Locate the cell with the specified text and output its (x, y) center coordinate. 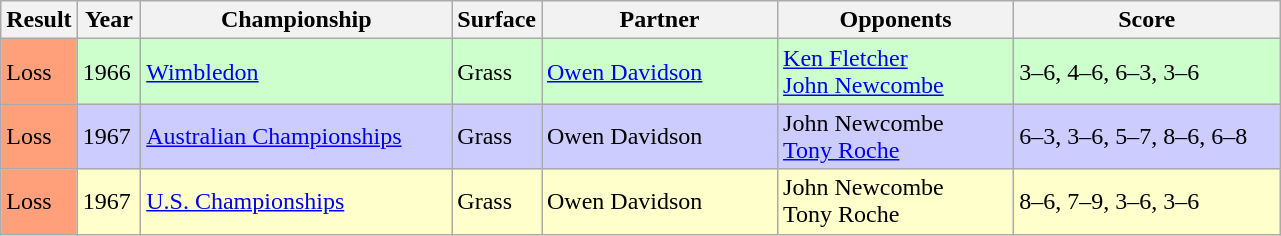
Wimbledon (296, 72)
Partner (660, 20)
3–6, 4–6, 6–3, 3–6 (1147, 72)
Opponents (896, 20)
Ken Fletcher John Newcombe (896, 72)
1966 (109, 72)
Result (39, 20)
6–3, 3–6, 5–7, 8–6, 6–8 (1147, 136)
Australian Championships (296, 136)
Surface (497, 20)
Year (109, 20)
Championship (296, 20)
8–6, 7–9, 3–6, 3–6 (1147, 202)
Score (1147, 20)
U.S. Championships (296, 202)
